Identify which cell holds the provided text, then report its (x, y) central coordinate. 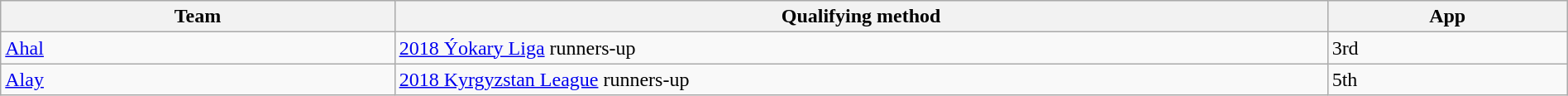
5th (1447, 79)
Alay (198, 79)
2018 Ýokary Liga runners-up (861, 48)
3rd (1447, 48)
App (1447, 17)
Qualifying method (861, 17)
2018 Kyrgyzstan League runners-up (861, 79)
Team (198, 17)
Ahal (198, 48)
